Pinpoint the cell where the given text exists, returning its (x, y) midpoint coordinate. 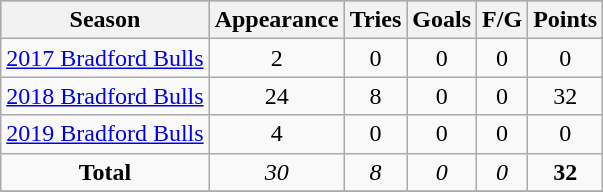
F/G (502, 20)
Appearance (276, 20)
2019 Bradford Bulls (105, 134)
2017 Bradford Bulls (105, 58)
Season (105, 20)
Points (566, 20)
30 (276, 172)
Goals (442, 20)
2018 Bradford Bulls (105, 96)
4 (276, 134)
Total (105, 172)
Tries (376, 20)
2 (276, 58)
24 (276, 96)
